Determine the (x, y) coordinate at the center of the cell enclosing the given text.  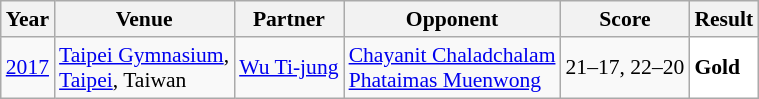
Taipei Gymnasium,Taipei, Taiwan (144, 68)
21–17, 22–20 (626, 68)
Score (626, 19)
Wu Ti-jung (288, 68)
Result (724, 19)
Gold (724, 68)
Year (28, 19)
Venue (144, 19)
Partner (288, 19)
2017 (28, 68)
Opponent (452, 19)
Chayanit Chaladchalam Phataimas Muenwong (452, 68)
